Capture the cell that displays the provided text and extract its (x, y) central coordinate. 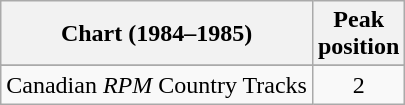
2 (358, 85)
Canadian RPM Country Tracks (157, 85)
Peakposition (358, 34)
Chart (1984–1985) (157, 34)
